Find where the given text appears and provide that cell's center as (x, y) coordinate. 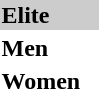
Men (41, 48)
